Locate the cell with the specified text and output its [X, Y] center coordinate. 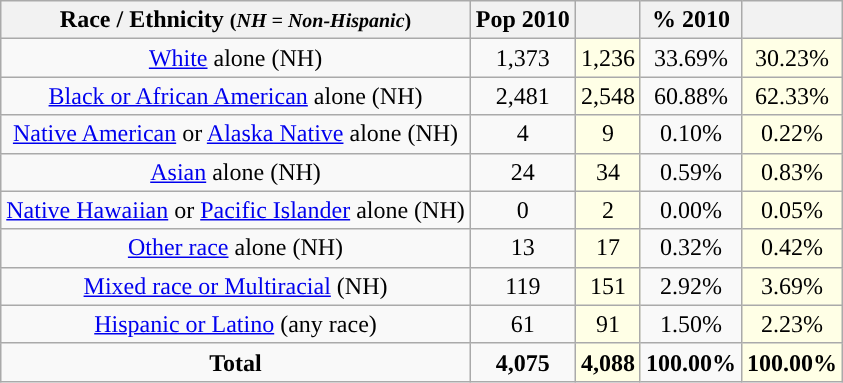
3.69% [792, 286]
Black or African American alone (NH) [236, 96]
2 [608, 210]
91 [608, 324]
Asian alone (NH) [236, 172]
1.50% [690, 324]
2,548 [608, 96]
0.22% [792, 134]
2.92% [690, 286]
1,373 [522, 58]
34 [608, 172]
0.05% [792, 210]
0.32% [690, 248]
Native Hawaiian or Pacific Islander alone (NH) [236, 210]
4 [522, 134]
0.10% [690, 134]
119 [522, 286]
4,088 [608, 362]
17 [608, 248]
0.42% [792, 248]
Other race alone (NH) [236, 248]
24 [522, 172]
Pop 2010 [522, 20]
62.33% [792, 96]
151 [608, 286]
33.69% [690, 58]
2,481 [522, 96]
Race / Ethnicity (NH = Non-Hispanic) [236, 20]
30.23% [792, 58]
4,075 [522, 362]
0.83% [792, 172]
13 [522, 248]
60.88% [690, 96]
White alone (NH) [236, 58]
0.00% [690, 210]
Native American or Alaska Native alone (NH) [236, 134]
Mixed race or Multiracial (NH) [236, 286]
Total [236, 362]
0 [522, 210]
Hispanic or Latino (any race) [236, 324]
61 [522, 324]
1,236 [608, 58]
% 2010 [690, 20]
0.59% [690, 172]
2.23% [792, 324]
9 [608, 134]
